From the cell containing the given text, extract its center point as (x, y) coordinate. 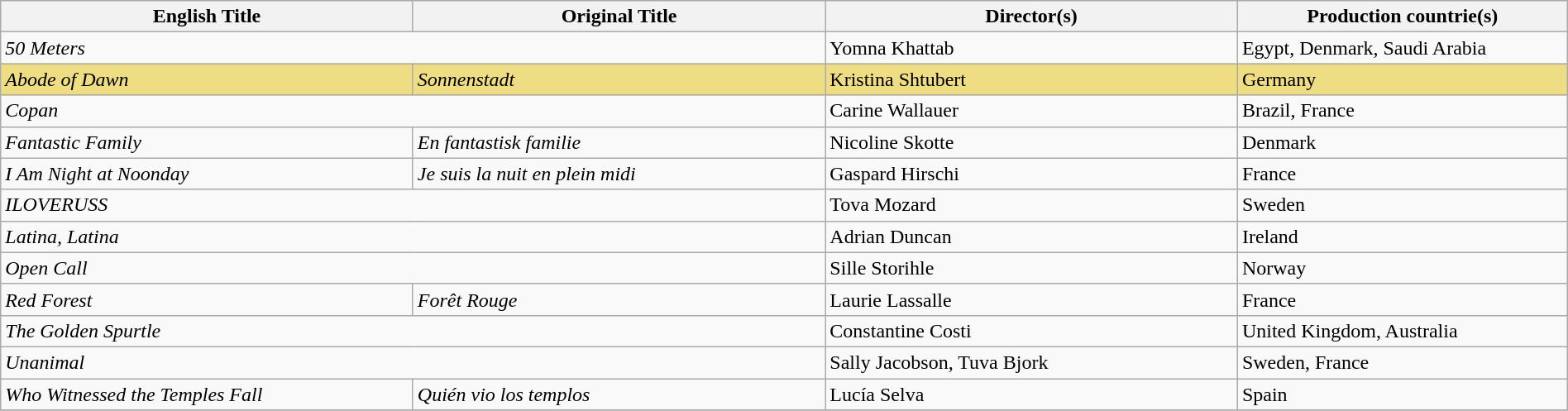
Yomna Khattab (1032, 48)
Tova Mozard (1032, 205)
Director(s) (1032, 17)
Quién vio los templos (619, 394)
Laurie Lassalle (1032, 299)
Spain (1403, 394)
Brazil, France (1403, 111)
Denmark (1403, 142)
Red Forest (207, 299)
Open Call (414, 268)
Production countrie(s) (1403, 17)
50 Meters (414, 48)
I Am Night at Noonday (207, 174)
Constantine Costi (1032, 331)
Egypt, Denmark, Saudi Arabia (1403, 48)
ILOVERUSS (414, 205)
Abode of Dawn (207, 79)
Gaspard Hirschi (1032, 174)
En fantastisk familie (619, 142)
Sweden (1403, 205)
Norway (1403, 268)
Carine Wallauer (1032, 111)
Nicoline Skotte (1032, 142)
Je suis la nuit en plein midi (619, 174)
Unanimal (414, 362)
Copan (414, 111)
Forêt Rouge (619, 299)
Original Title (619, 17)
Lucía Selva (1032, 394)
Sally Jacobson, Tuva Bjork (1032, 362)
The Golden Spurtle (414, 331)
English Title (207, 17)
Who Witnessed the Temples Fall (207, 394)
Ireland (1403, 237)
Latina, Latina (414, 237)
Sille Storihle (1032, 268)
Sweden, France (1403, 362)
Adrian Duncan (1032, 237)
Kristina Shtubert (1032, 79)
Germany (1403, 79)
Fantastic Family (207, 142)
Sonnenstadt (619, 79)
United Kingdom, Australia (1403, 331)
